Pinpoint the cell where the given text exists, returning its (x, y) midpoint coordinate. 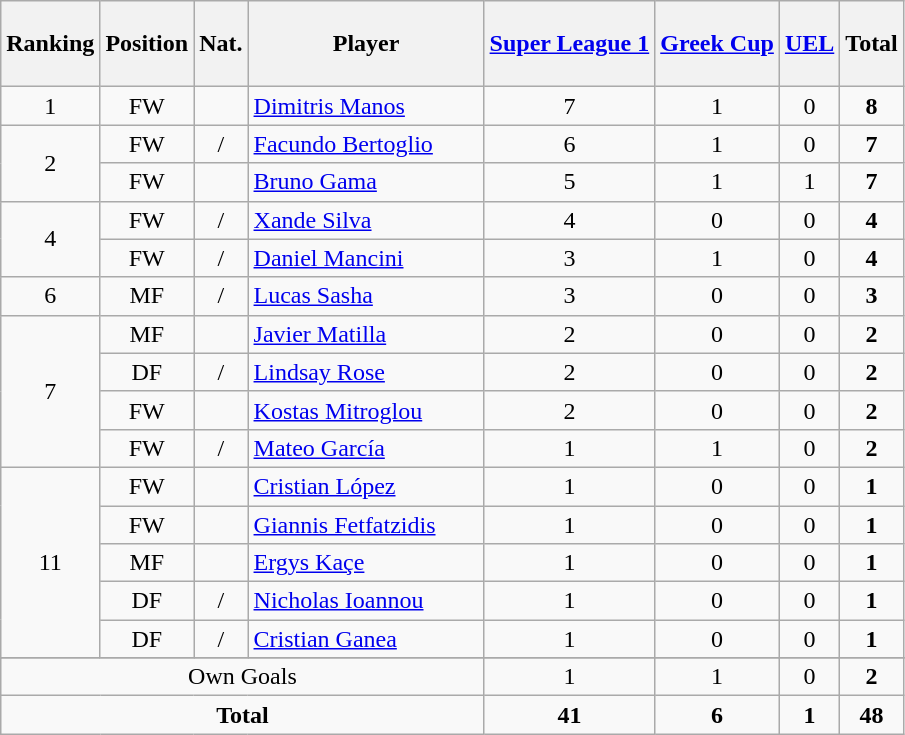
Ranking (50, 44)
Ergys Kaçe (366, 563)
Javier Matilla (366, 334)
8 (872, 106)
Super League 1 (570, 44)
Position (147, 44)
Giannis Fetfatzidis (366, 525)
Cristian Ganea (366, 639)
Dimitris Manos (366, 106)
Xande Silva (366, 220)
Own Goals (242, 677)
Mateo García (366, 448)
Nicholas Ioannou (366, 601)
41 (570, 715)
48 (872, 715)
Facundo Bertoglio (366, 144)
Lucas Sasha (366, 296)
Bruno Gama (366, 182)
Kostas Mitroglou (366, 410)
5 (570, 182)
Lindsay Rose (366, 372)
Greek Cup (718, 44)
Player (366, 44)
Daniel Mancini (366, 258)
Nat. (221, 44)
Cristian López (366, 486)
11 (50, 562)
UEL (809, 44)
